For the text-containing cell, return its midpoint in [x, y] coordinate format. 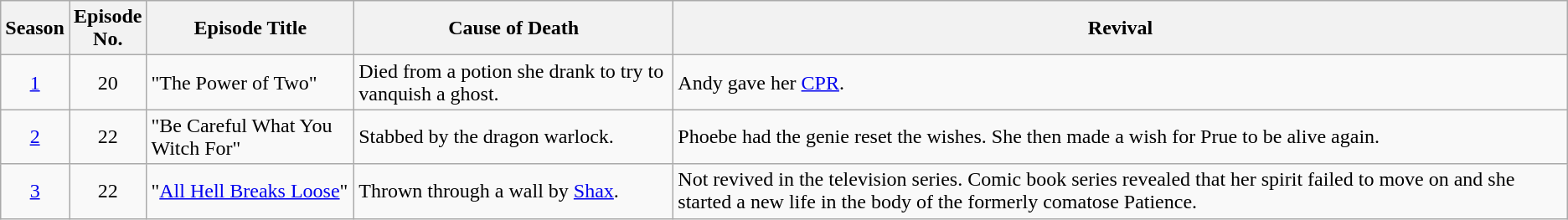
EpisodeNo. [107, 28]
Cause of Death [514, 28]
Episode Title [250, 28]
3 [35, 191]
Stabbed by the dragon warlock. [514, 137]
"All Hell Breaks Loose" [250, 191]
Andy gave her CPR. [1121, 82]
Season [35, 28]
2 [35, 137]
1 [35, 82]
20 [107, 82]
Thrown through a wall by Shax. [514, 191]
Revival [1121, 28]
Phoebe had the genie reset the wishes. She then made a wish for Prue to be alive again. [1121, 137]
"The Power of Two" [250, 82]
Died from a potion she drank to try to vanquish a ghost. [514, 82]
"Be Careful What You Witch For" [250, 137]
